Scan for the cell matching the given text and deliver its (x, y) coordinate at center. 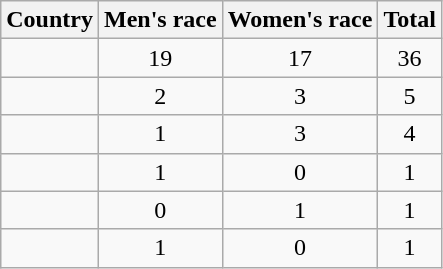
17 (300, 58)
2 (160, 96)
Women's race (300, 20)
Total (410, 20)
5 (410, 96)
Country (50, 20)
19 (160, 58)
4 (410, 134)
36 (410, 58)
Men's race (160, 20)
